From the cell containing the given text, extract its center point as [x, y] coordinate. 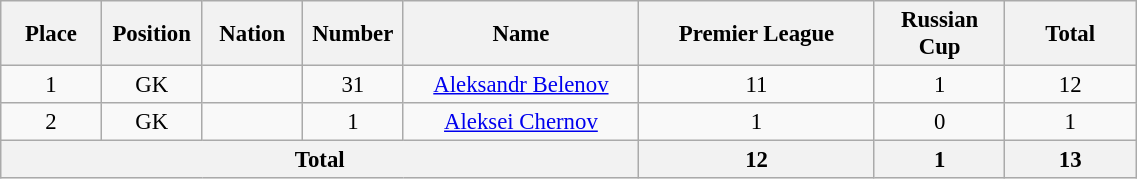
31 [354, 85]
11 [757, 85]
Nation [252, 34]
Place [52, 34]
Position [152, 34]
Russian Cup [940, 34]
0 [940, 122]
13 [1070, 160]
Aleksei Chernov [521, 122]
Premier League [757, 34]
2 [52, 122]
Number [354, 34]
Name [521, 34]
Aleksandr Belenov [521, 85]
